For the text-containing cell, return its midpoint in (X, Y) coordinate format. 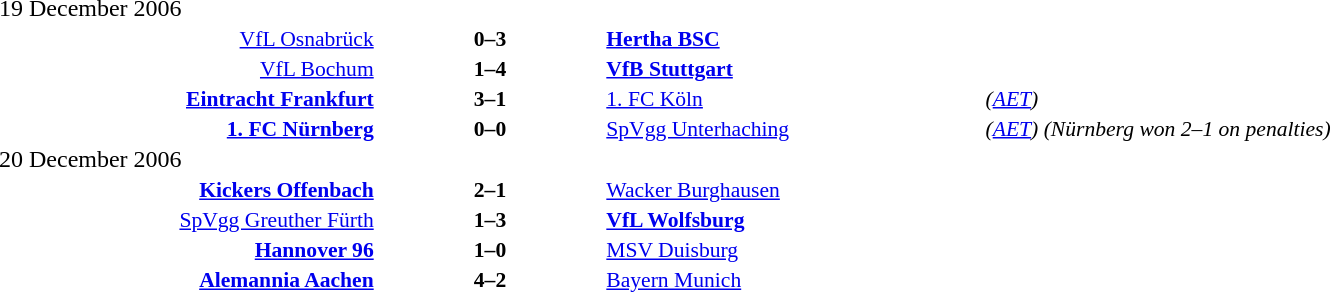
2–1 (490, 190)
Wacker Burghausen (794, 190)
0–3 (490, 38)
3–1 (490, 98)
Hertha BSC (794, 38)
1–4 (490, 68)
SpVgg Unterhaching (794, 128)
0–0 (490, 128)
MSV Duisburg (794, 250)
1–3 (490, 220)
1–0 (490, 250)
1. FC Köln (794, 98)
VfB Stuttgart (794, 68)
VfL Wolfsburg (794, 220)
